Capture the cell that displays the provided text and extract its [x, y] central coordinate. 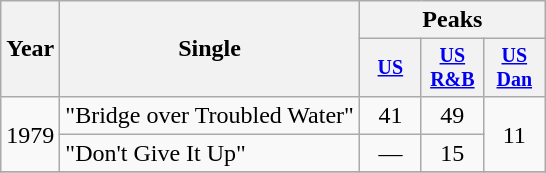
41 [390, 115]
"Don't Give It Up" [210, 153]
USR&B [452, 68]
Single [210, 49]
USDan [514, 68]
US [390, 68]
"Bridge over Troubled Water" [210, 115]
49 [452, 115]
1979 [30, 134]
— [390, 153]
15 [452, 153]
11 [514, 134]
Peaks [452, 20]
Year [30, 49]
